Capture the cell that displays the provided text and extract its (x, y) central coordinate. 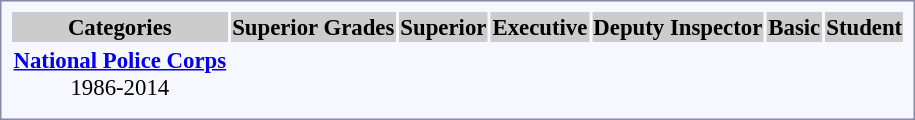
Superior Grades (314, 27)
Basic (794, 27)
Superior (444, 27)
Executive (540, 27)
National Police Corps1986-2014 (120, 74)
Deputy Inspector (678, 27)
Student (864, 27)
Categories (120, 27)
